Return the [x, y] coordinate for the center point of the cell that contains the specified text.  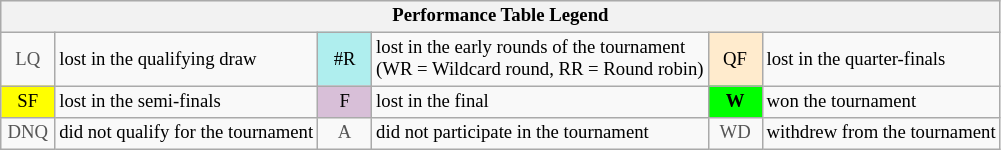
did not qualify for the tournament [186, 134]
won the tournament [881, 102]
withdrew from the tournament [881, 134]
Performance Table Legend [500, 16]
lost in the final [540, 102]
did not participate in the tournament [540, 134]
lost in the quarter-finals [881, 60]
lost in the semi-finals [186, 102]
SF [28, 102]
lost in the early rounds of the tournament(WR = Wildcard round, RR = Round robin) [540, 60]
F [345, 102]
QF [735, 60]
LQ [28, 60]
A [345, 134]
W [735, 102]
WD [735, 134]
#R [345, 60]
lost in the qualifying draw [186, 60]
DNQ [28, 134]
